Provide the [X, Y] coordinate of the cell's center where the given text is located.  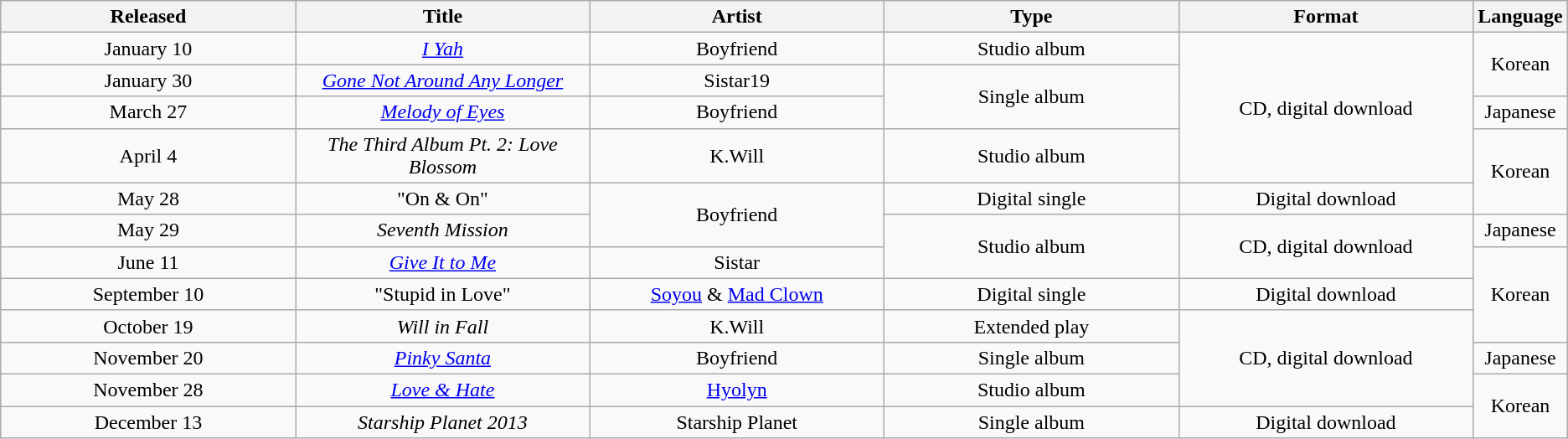
Starship Planet [737, 421]
Artist [737, 17]
Soyou & Mad Clown [737, 294]
Format [1326, 17]
December 13 [148, 421]
"Stupid in Love" [442, 294]
Language [1520, 17]
Melody of Eyes [442, 112]
May 28 [148, 199]
Hyolyn [737, 390]
November 20 [148, 358]
Sistar [737, 262]
April 4 [148, 156]
November 28 [148, 390]
Starship Planet 2013 [442, 421]
March 27 [148, 112]
"On & On" [442, 199]
Give It to Me [442, 262]
May 29 [148, 230]
Released [148, 17]
Seventh Mission [442, 230]
Will in Fall [442, 326]
Pinky Santa [442, 358]
September 10 [148, 294]
Title [442, 17]
Gone Not Around Any Longer [442, 80]
January 10 [148, 49]
I Yah [442, 49]
Type [1032, 17]
Sistar19 [737, 80]
Extended play [1032, 326]
January 30 [148, 80]
Love & Hate [442, 390]
October 19 [148, 326]
The Third Album Pt. 2: Love Blossom [442, 156]
June 11 [148, 262]
